Search for the cell housing the specified text and yield its (X, Y) center coordinate. 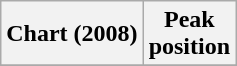
Chart (2008) (72, 34)
Peakposition (189, 34)
